Extract the [X, Y] coordinate from the center of the cell holding the provided text.  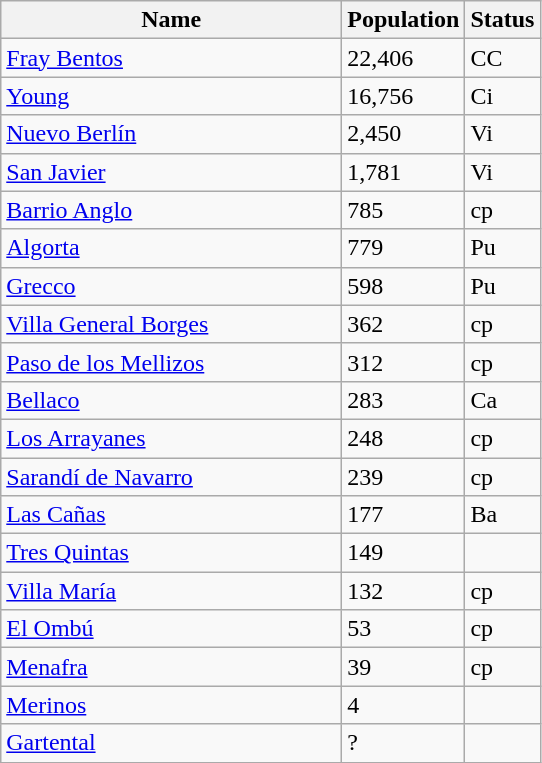
4 [404, 705]
1,781 [404, 172]
53 [404, 629]
Status [502, 20]
Menafra [172, 667]
Algorta [172, 248]
2,450 [404, 134]
Paso de los Mellizos [172, 362]
362 [404, 324]
Villa María [172, 591]
Las Cañas [172, 515]
177 [404, 515]
149 [404, 553]
779 [404, 248]
785 [404, 210]
16,756 [404, 96]
El Ombú [172, 629]
Grecco [172, 286]
248 [404, 438]
39 [404, 667]
Barrio Anglo [172, 210]
San Javier [172, 172]
Young [172, 96]
Bellaco [172, 400]
CC [502, 58]
132 [404, 591]
Tres Quintas [172, 553]
Los Arrayanes [172, 438]
Name [172, 20]
Ca [502, 400]
Ba [502, 515]
Ci [502, 96]
283 [404, 400]
Merinos [172, 705]
598 [404, 286]
239 [404, 477]
22,406 [404, 58]
Fray Bentos [172, 58]
312 [404, 362]
Nuevo Berlín [172, 134]
Sarandí de Navarro [172, 477]
Population [404, 20]
? [404, 743]
Gartental [172, 743]
Villa General Borges [172, 324]
